Extract the (x, y) coordinate from the center of the cell holding the provided text.  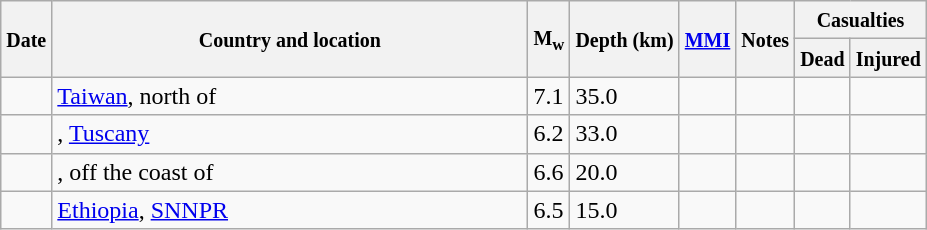
7.1 (549, 96)
Mw (549, 39)
20.0 (624, 172)
Injured (888, 58)
15.0 (624, 210)
Notes (766, 39)
, Tuscany (290, 134)
Ethiopia, SNNPR (290, 210)
, off the coast of (290, 172)
Country and location (290, 39)
Taiwan, north of (290, 96)
MMI (708, 39)
6.6 (549, 172)
33.0 (624, 134)
Casualties (861, 20)
Date (26, 39)
Depth (km) (624, 39)
35.0 (624, 96)
6.5 (549, 210)
6.2 (549, 134)
Dead (823, 58)
